For the text-containing cell, return its midpoint in (X, Y) coordinate format. 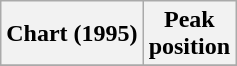
Chart (1995) (72, 34)
Peakposition (189, 34)
